Return (X, Y) of the center of cell containing provided text 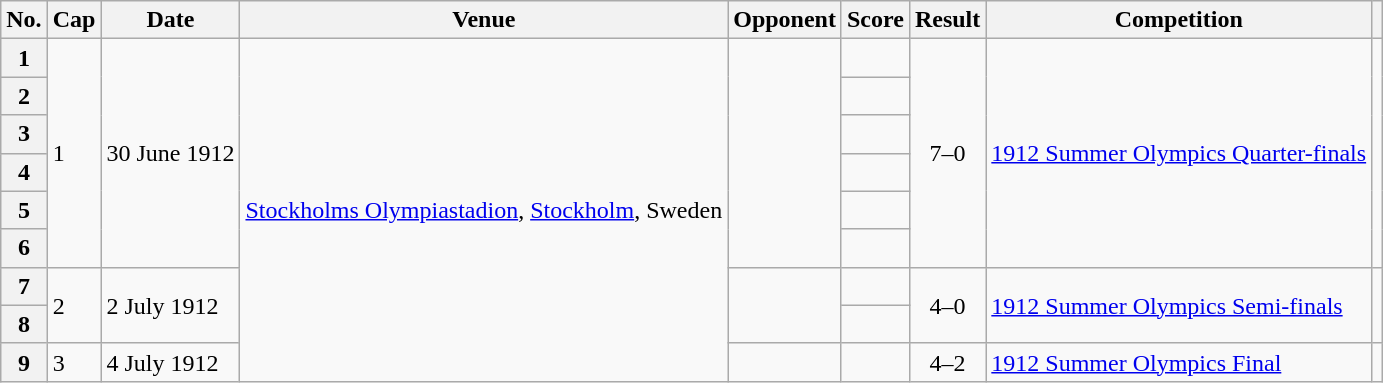
4–2 (947, 362)
Stockholms Olympiastadion, Stockholm, Sweden (484, 210)
1912 Summer Olympics Quarter-finals (1179, 153)
4 July 1912 (170, 362)
1912 Summer Olympics Semi-finals (1179, 305)
1912 Summer Olympics Final (1179, 362)
9 (24, 362)
Result (947, 20)
7 (24, 286)
7–0 (947, 153)
Venue (484, 20)
8 (24, 324)
4 (24, 172)
Cap (74, 20)
4–0 (947, 305)
Opponent (785, 20)
Competition (1179, 20)
Score (875, 20)
Date (170, 20)
5 (24, 210)
30 June 1912 (170, 153)
6 (24, 248)
No. (24, 20)
2 July 1912 (170, 305)
